Find where the given text appears and provide that cell's center as (x, y) coordinate. 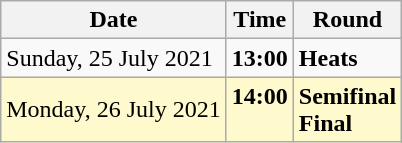
14:00 (260, 110)
Time (260, 20)
Round (347, 20)
13:00 (260, 58)
Sunday, 25 July 2021 (114, 58)
Monday, 26 July 2021 (114, 110)
SemifinalFinal (347, 110)
Heats (347, 58)
Date (114, 20)
